From the cell containing the given text, extract its center point as (x, y) coordinate. 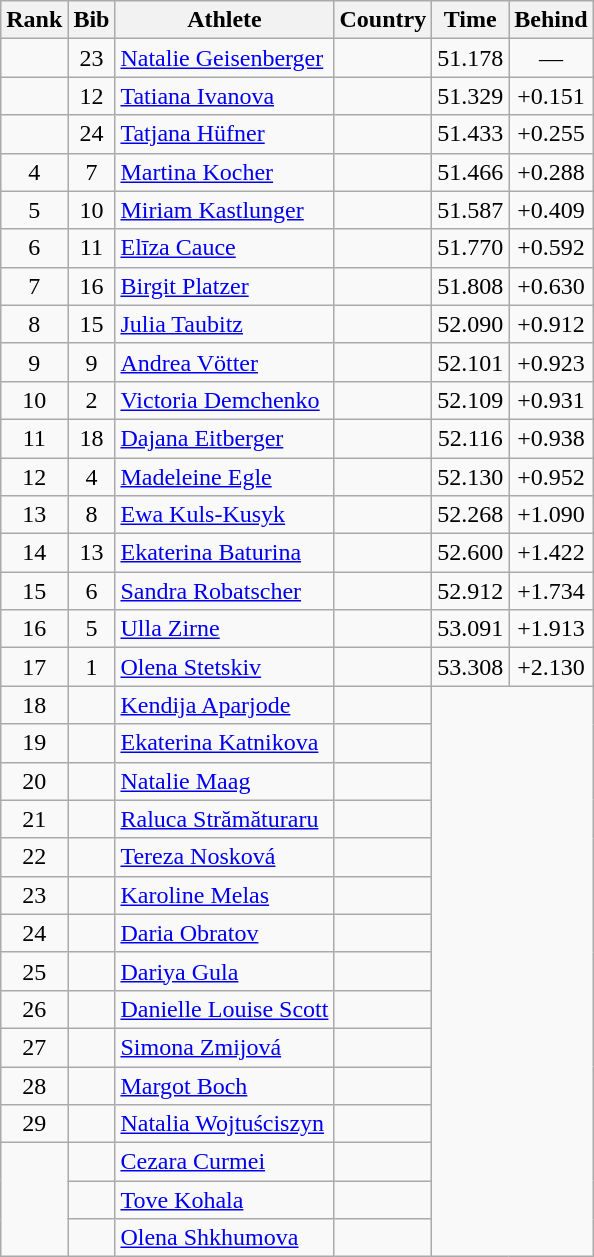
Olena Shkhumova (224, 1238)
+0.409 (551, 210)
51.433 (470, 134)
Tatiana Ivanova (224, 96)
52.101 (470, 362)
27 (34, 1047)
+1.422 (551, 553)
Natalie Geisenberger (224, 58)
Kendija Aparjode (224, 705)
+2.130 (551, 667)
51.466 (470, 172)
Daria Obratov (224, 933)
+0.931 (551, 400)
+1.090 (551, 515)
25 (34, 971)
Ekaterina Katnikova (224, 743)
52.268 (470, 515)
+0.255 (551, 134)
21 (34, 819)
Karoline Melas (224, 895)
Natalia Wojtuściszyn (224, 1124)
Simona Zmijová (224, 1047)
51.329 (470, 96)
Sandra Robatscher (224, 591)
Olena Stetskiv (224, 667)
26 (34, 1009)
+0.912 (551, 324)
52.912 (470, 591)
Elīza Cauce (224, 248)
1 (92, 667)
Dajana Eitberger (224, 438)
14 (34, 553)
52.600 (470, 553)
Natalie Maag (224, 781)
51.587 (470, 210)
Miriam Kastlunger (224, 210)
19 (34, 743)
52.109 (470, 400)
Tereza Nosková (224, 857)
Margot Boch (224, 1085)
Raluca Strămăturaru (224, 819)
17 (34, 667)
29 (34, 1124)
22 (34, 857)
53.308 (470, 667)
Athlete (224, 20)
28 (34, 1085)
20 (34, 781)
Martina Kocher (224, 172)
Cezara Curmei (224, 1162)
Country (383, 20)
52.116 (470, 438)
+0.938 (551, 438)
51.770 (470, 248)
+0.630 (551, 286)
Danielle Louise Scott (224, 1009)
51.178 (470, 58)
Madeleine Egle (224, 477)
52.130 (470, 477)
— (551, 58)
52.090 (470, 324)
Victoria Demchenko (224, 400)
Tove Kohala (224, 1200)
+0.151 (551, 96)
Ewa Kuls-Kusyk (224, 515)
Behind (551, 20)
Rank (34, 20)
+0.288 (551, 172)
+0.952 (551, 477)
Dariya Gula (224, 971)
Julia Taubitz (224, 324)
51.808 (470, 286)
Bib (92, 20)
+0.592 (551, 248)
Time (470, 20)
53.091 (470, 629)
+1.913 (551, 629)
+1.734 (551, 591)
Andrea Vötter (224, 362)
Ekaterina Baturina (224, 553)
Tatjana Hüfner (224, 134)
2 (92, 400)
+0.923 (551, 362)
Birgit Platzer (224, 286)
Ulla Zirne (224, 629)
